Capture the cell that displays the provided text and extract its (X, Y) central coordinate. 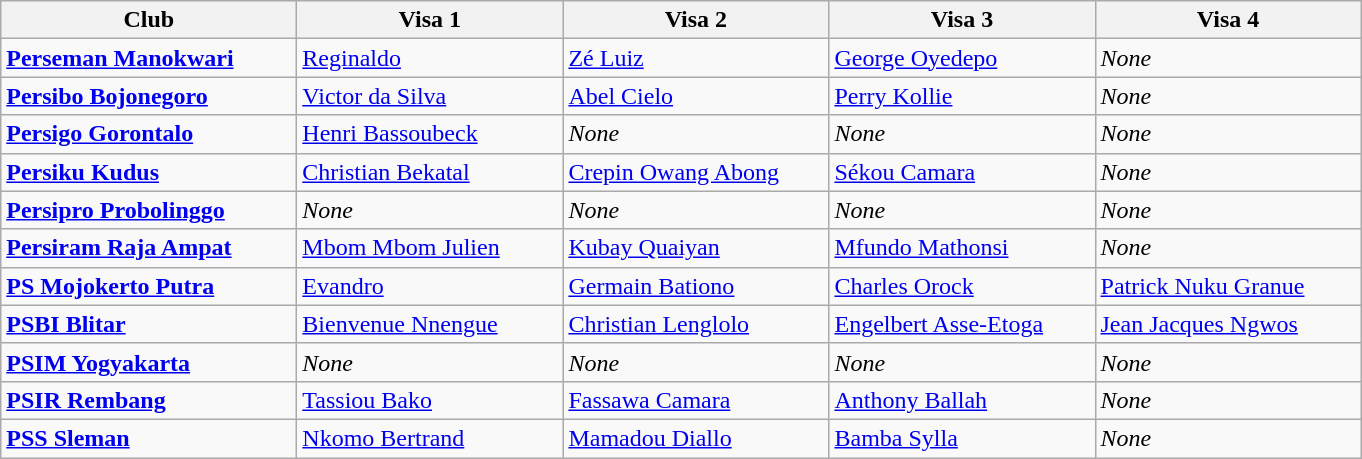
Fassawa Camara (696, 400)
Anthony Ballah (962, 400)
Tassiou Bako (430, 400)
Patrick Nuku Granue (1228, 286)
PSBI Blitar (149, 324)
Reginaldo (430, 58)
Zé Luiz (696, 58)
Sékou Camara (962, 172)
Visa 1 (430, 20)
Bamba Sylla (962, 438)
PS Mojokerto Putra (149, 286)
George Oyedepo (962, 58)
Persipro Probolinggo (149, 210)
Visa 4 (1228, 20)
Mamadou Diallo (696, 438)
Victor da Silva (430, 96)
Jean Jacques Ngwos (1228, 324)
Club (149, 20)
Kubay Quaiyan (696, 248)
Persiram Raja Ampat (149, 248)
Christian Lenglolo (696, 324)
Bienvenue Nnengue (430, 324)
Visa 2 (696, 20)
Visa 3 (962, 20)
Nkomo Bertrand (430, 438)
Mbom Mbom Julien (430, 248)
Crepin Owang Abong (696, 172)
Charles Orock (962, 286)
Christian Bekatal (430, 172)
Perry Kollie (962, 96)
Persiku Kudus (149, 172)
Persibo Bojonegoro (149, 96)
PSS Sleman (149, 438)
PSIR Rembang (149, 400)
Evandro (430, 286)
Germain Bationo (696, 286)
Perseman Manokwari (149, 58)
Abel Cielo (696, 96)
Engelbert Asse-Etoga (962, 324)
PSIM Yogyakarta (149, 362)
Mfundo Mathonsi (962, 248)
Persigo Gorontalo (149, 134)
Henri Bassoubeck (430, 134)
